Determine the [x, y] coordinate at the center of the cell enclosing the given text.  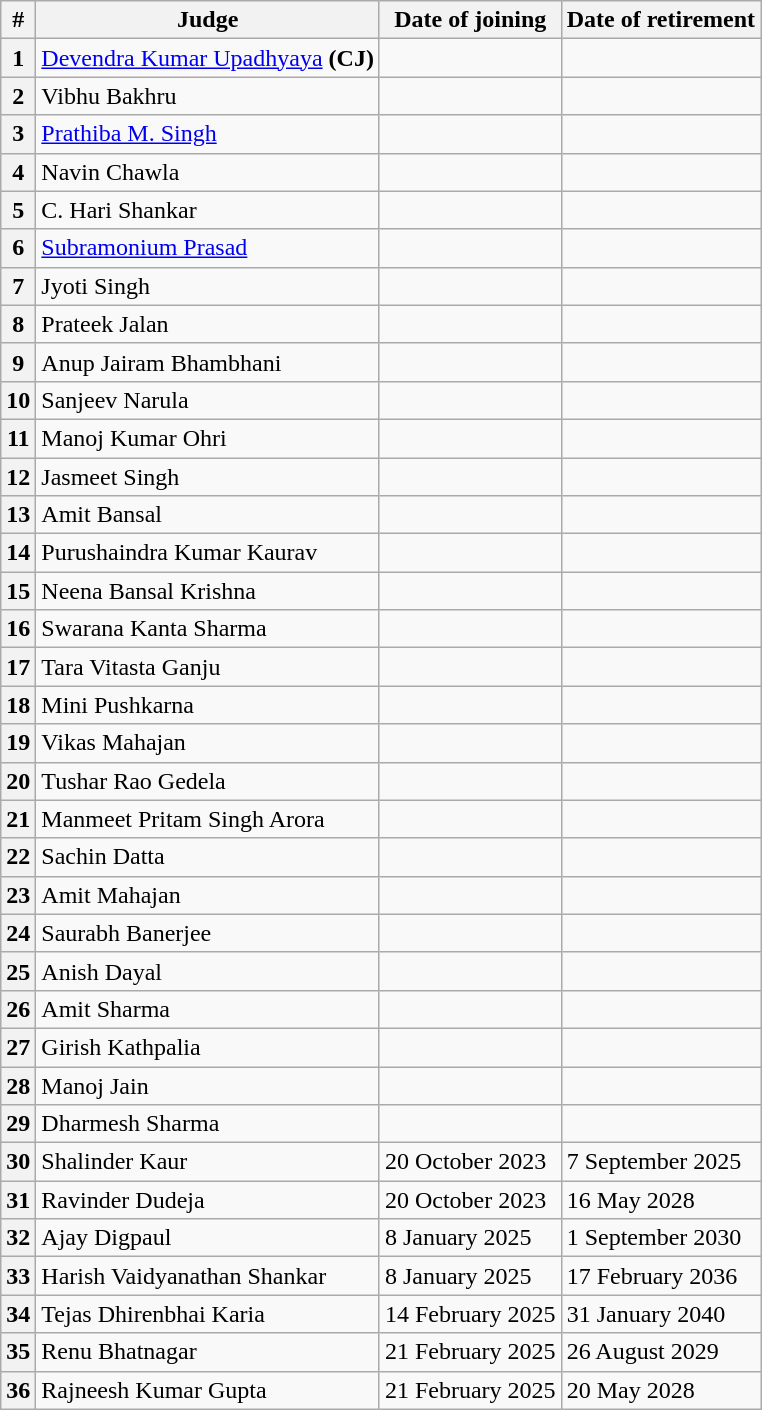
17 [18, 667]
32 [18, 1238]
Manmeet Pritam Singh Arora [208, 819]
1 [18, 58]
16 [18, 629]
7 September 2025 [660, 1162]
18 [18, 705]
35 [18, 1352]
Prateek Jalan [208, 324]
6 [18, 248]
Jyoti Singh [208, 286]
29 [18, 1124]
19 [18, 743]
31 [18, 1200]
3 [18, 134]
Ajay Digpaul [208, 1238]
Tara Vitasta Ganju [208, 667]
10 [18, 400]
26 [18, 1009]
Judge [208, 20]
12 [18, 477]
Amit Bansal [208, 515]
16 May 2028 [660, 1200]
Sachin Datta [208, 857]
Subramonium Prasad [208, 248]
Tejas Dhirenbhai Karia [208, 1314]
Date of joining [470, 20]
30 [18, 1162]
31 January 2040 [660, 1314]
Ravinder Dudeja [208, 1200]
Tushar Rao Gedela [208, 781]
Vibhu Bakhru [208, 96]
Rajneesh Kumar Gupta [208, 1390]
26 August 2029 [660, 1352]
Devendra Kumar Upadhyaya (CJ) [208, 58]
27 [18, 1047]
# [18, 20]
Prathiba M. Singh [208, 134]
17 February 2036 [660, 1276]
Shalinder Kaur [208, 1162]
Mini Pushkarna [208, 705]
20 [18, 781]
7 [18, 286]
20 May 2028 [660, 1390]
Sanjeev Narula [208, 400]
33 [18, 1276]
Dharmesh Sharma [208, 1124]
15 [18, 591]
22 [18, 857]
Neena Bansal Krishna [208, 591]
Manoj Jain [208, 1085]
Manoj Kumar Ohri [208, 438]
36 [18, 1390]
Girish Kathpalia [208, 1047]
Date of retirement [660, 20]
23 [18, 895]
14 February 2025 [470, 1314]
Harish Vaidyanathan Shankar [208, 1276]
Swarana Kanta Sharma [208, 629]
21 [18, 819]
Navin Chawla [208, 172]
2 [18, 96]
14 [18, 553]
Amit Sharma [208, 1009]
Amit Mahajan [208, 895]
8 [18, 324]
Vikas Mahajan [208, 743]
Anup Jairam Bhambhani [208, 362]
1 September 2030 [660, 1238]
Jasmeet Singh [208, 477]
28 [18, 1085]
Saurabh Banerjee [208, 933]
Renu Bhatnagar [208, 1352]
Purushaindra Kumar Kaurav [208, 553]
11 [18, 438]
C. Hari Shankar [208, 210]
9 [18, 362]
Anish Dayal [208, 971]
4 [18, 172]
24 [18, 933]
13 [18, 515]
25 [18, 971]
5 [18, 210]
34 [18, 1314]
